Locate the cell with the specified text and output its [X, Y] center coordinate. 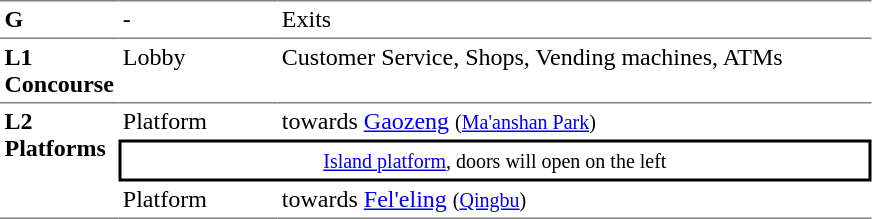
Lobby [198, 71]
Island platform, doors will open on the left [494, 161]
Customer Service, Shops, Vending machines, ATMs [574, 71]
- [198, 19]
Exits [574, 19]
L1Concourse [59, 71]
towards Gaozeng (Ma'anshan Park) [574, 122]
Platform [198, 122]
G [59, 19]
